Return the [x, y] coordinate for the center point of the cell that contains the specified text.  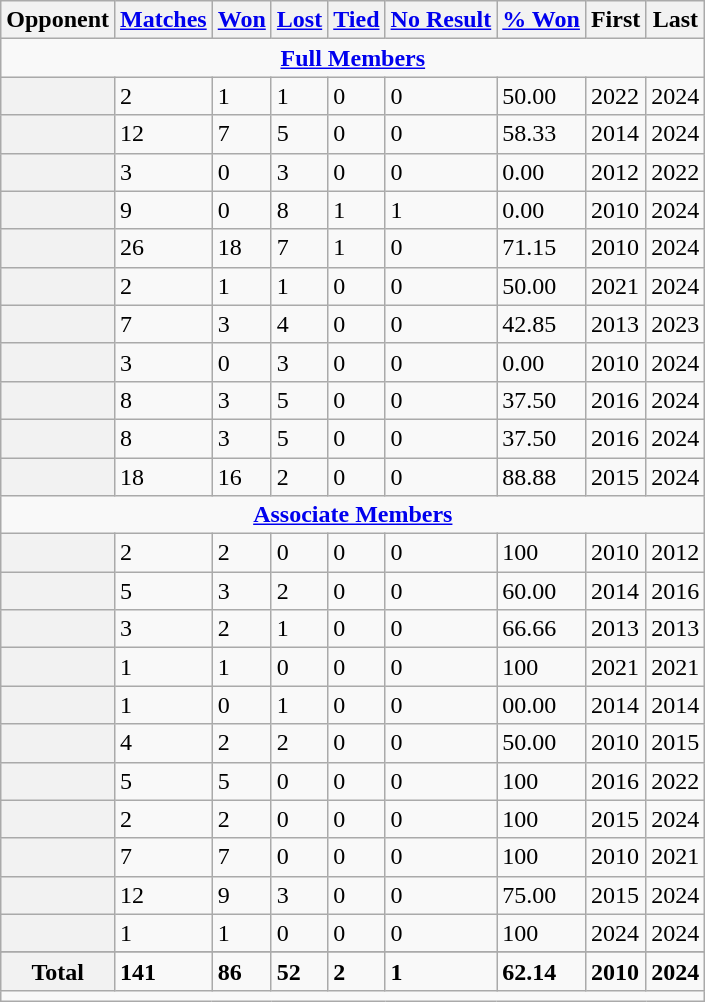
88.88 [542, 477]
Total [58, 971]
52 [299, 971]
2023 [676, 324]
% Won [542, 20]
71.15 [542, 248]
Tied [356, 20]
Last [676, 20]
Matches [164, 20]
Opponent [58, 20]
86 [242, 971]
62.14 [542, 971]
60.00 [542, 591]
No Result [441, 20]
Lost [299, 20]
16 [242, 477]
Full Members [353, 58]
141 [164, 971]
First [615, 20]
66.66 [542, 629]
42.85 [542, 324]
Associate Members [353, 515]
58.33 [542, 134]
Won [242, 20]
75.00 [542, 895]
26 [164, 248]
00.00 [542, 705]
